Extract the (X, Y) coordinate from the center of the cell holding the provided text.  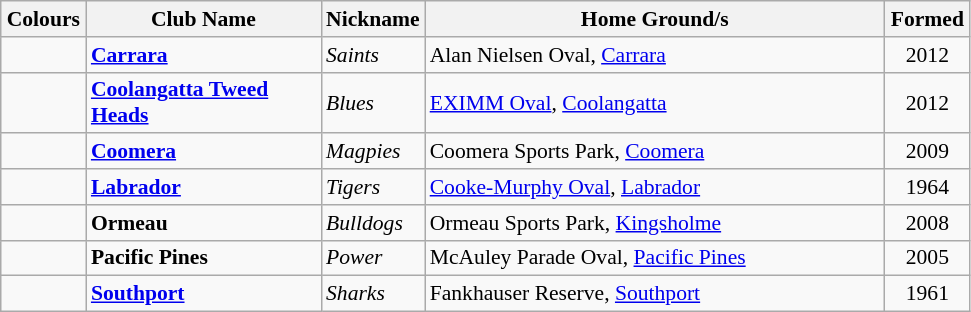
Saints (373, 55)
2009 (928, 152)
EXIMM Oval, Coolangatta (655, 102)
Coomera (204, 152)
Cooke-Murphy Oval, Labrador (655, 187)
Club Name (204, 19)
Ormeau Sports Park, Kingsholme (655, 223)
2008 (928, 223)
Formed (928, 19)
Coomera Sports Park, Coomera (655, 152)
Labrador (204, 187)
Ormeau (204, 223)
1964 (928, 187)
Sharks (373, 294)
Carrara (204, 55)
Power (373, 258)
Coolangatta Tweed Heads (204, 102)
Nickname (373, 19)
Pacific Pines (204, 258)
McAuley Parade Oval, Pacific Pines (655, 258)
1961 (928, 294)
Alan Nielsen Oval, Carrara (655, 55)
Bulldogs (373, 223)
Home Ground/s (655, 19)
Magpies (373, 152)
Colours (44, 19)
Blues (373, 102)
Fankhauser Reserve, Southport (655, 294)
Southport (204, 294)
Tigers (373, 187)
2005 (928, 258)
